Determine the (X, Y) coordinate at the center of the cell enclosing the given text.  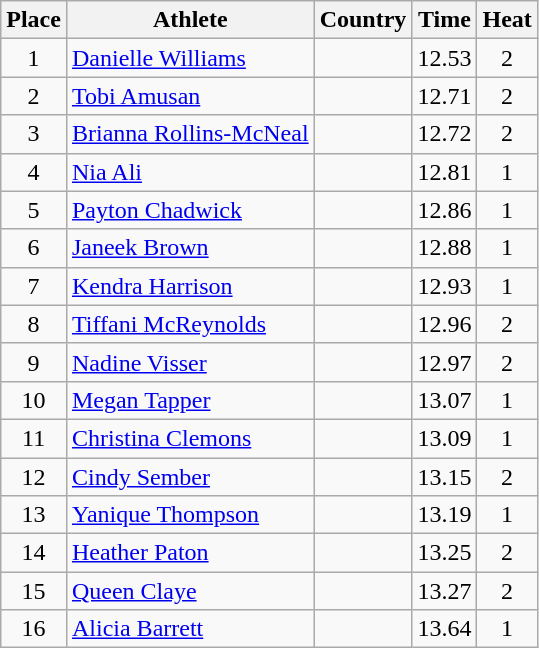
12 (34, 477)
13.07 (444, 400)
Janeek Brown (190, 248)
Tobi Amusan (190, 96)
Country (363, 20)
8 (34, 324)
15 (34, 591)
7 (34, 286)
13.64 (444, 629)
11 (34, 438)
14 (34, 553)
16 (34, 629)
Payton Chadwick (190, 210)
Kendra Harrison (190, 286)
Brianna Rollins-McNeal (190, 134)
Heather Paton (190, 553)
Nadine Visser (190, 362)
13.15 (444, 477)
Athlete (190, 20)
Christina Clemons (190, 438)
9 (34, 362)
Megan Tapper (190, 400)
12.93 (444, 286)
Time (444, 20)
4 (34, 172)
12.72 (444, 134)
Tiffani McReynolds (190, 324)
13.19 (444, 515)
3 (34, 134)
Heat (507, 20)
10 (34, 400)
12.53 (444, 58)
12.81 (444, 172)
12.96 (444, 324)
12.88 (444, 248)
Nia Ali (190, 172)
13.25 (444, 553)
12.71 (444, 96)
13.27 (444, 591)
13 (34, 515)
12.86 (444, 210)
5 (34, 210)
Place (34, 20)
Alicia Barrett (190, 629)
Danielle Williams (190, 58)
13.09 (444, 438)
12.97 (444, 362)
Queen Claye (190, 591)
Yanique Thompson (190, 515)
Cindy Sember (190, 477)
6 (34, 248)
